Pinpoint the cell where the given text exists, returning its (X, Y) midpoint coordinate. 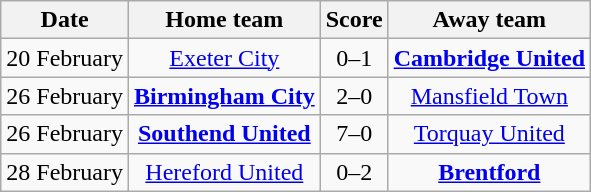
2–0 (354, 96)
0–1 (354, 58)
Birmingham City (224, 96)
Exeter City (224, 58)
Hereford United (224, 172)
7–0 (354, 134)
0–2 (354, 172)
Torquay United (489, 134)
Southend United (224, 134)
Date (65, 20)
28 February (65, 172)
20 February (65, 58)
Mansfield Town (489, 96)
Home team (224, 20)
Away team (489, 20)
Cambridge United (489, 58)
Score (354, 20)
Brentford (489, 172)
